Return (X, Y) of the center of cell containing provided text 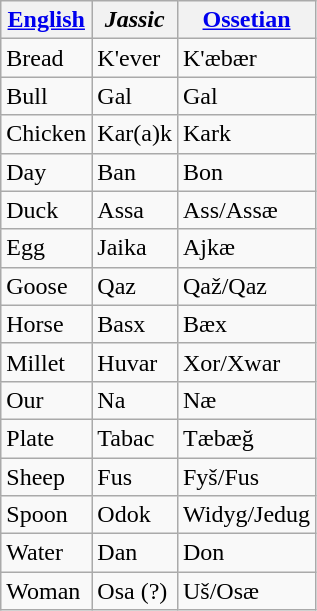
Basx (135, 324)
Bull (46, 96)
Jassic (135, 20)
K'ever (135, 58)
Jaika (135, 248)
Ban (135, 172)
Νa (135, 400)
Næ (246, 400)
Kark (246, 134)
Qaž/Qaz (246, 286)
K'æbær (246, 58)
Fus (135, 477)
Don (246, 553)
Xor/Xwar (246, 362)
Widyg/Jedug (246, 515)
Qaz (135, 286)
Fyš/Fus (246, 477)
Assa (135, 210)
Tæbæğ (246, 438)
Dan (135, 553)
Duck (46, 210)
Osa (?) (135, 591)
Bread (46, 58)
Bæx (246, 324)
Chicken (46, 134)
Uš/Osæ (246, 591)
Huvar (135, 362)
Odok (135, 515)
Sheep (46, 477)
Our (46, 400)
Kar(a)k (135, 134)
Plate (46, 438)
Ass/Assæ (246, 210)
Spoon (46, 515)
English (46, 20)
Horse (46, 324)
Day (46, 172)
Bon (246, 172)
Woman (46, 591)
Egg (46, 248)
Goose (46, 286)
Tabac (135, 438)
Ossetian (246, 20)
Water (46, 553)
Ajkæ (246, 248)
Millet (46, 362)
